Return the [x, y] coordinate for the center point of the cell that contains the specified text.  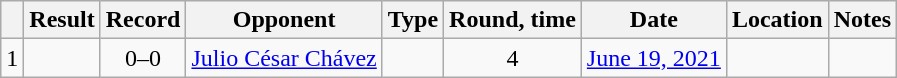
Location [777, 20]
Date [654, 20]
Round, time [513, 20]
4 [513, 58]
June 19, 2021 [654, 58]
0–0 [143, 58]
Record [143, 20]
1 [12, 58]
Notes [862, 20]
Julio César Chávez [284, 58]
Type [412, 20]
Result [62, 20]
Opponent [284, 20]
